Return the [X, Y] coordinate for the center point of the cell that contains the specified text.  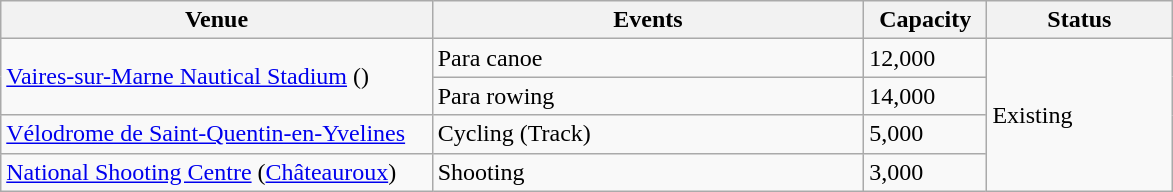
5,000 [926, 134]
Status [1080, 20]
Capacity [926, 20]
3,000 [926, 172]
Shooting [648, 172]
Events [648, 20]
12,000 [926, 58]
Cycling (Track) [648, 134]
Para canoe [648, 58]
Para rowing [648, 96]
Vaires-sur-Marne Nautical Stadium () [216, 77]
14,000 [926, 96]
Existing [1080, 115]
Vélodrome de Saint-Quentin-en-Yvelines [216, 134]
National Shooting Centre (Châteauroux) [216, 172]
Venue [216, 20]
